Capture the cell that displays the provided text and extract its [X, Y] central coordinate. 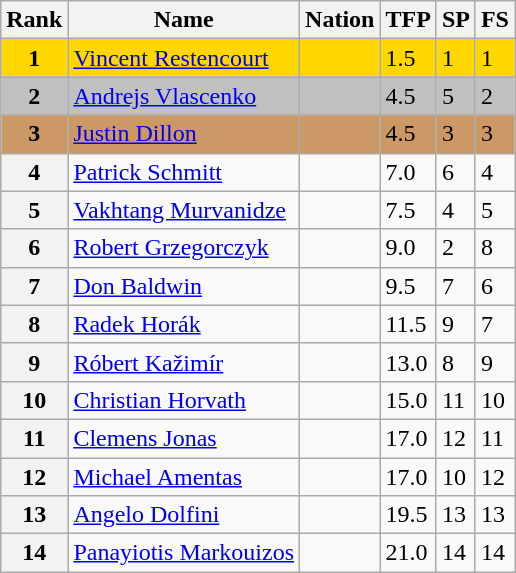
Christian Horvath [184, 400]
7.5 [408, 210]
7.0 [408, 172]
SP [456, 20]
Robert Grzegorczyk [184, 248]
Vincent Restencourt [184, 58]
21.0 [408, 553]
Rank [34, 20]
Vakhtang Murvanidze [184, 210]
15.0 [408, 400]
11.5 [408, 324]
19.5 [408, 515]
Patrick Schmitt [184, 172]
Angelo Dolfini [184, 515]
Radek Horák [184, 324]
Panayiotis Markouizos [184, 553]
Andrejs Vlascenko [184, 96]
Róbert Kažimír [184, 362]
Nation [340, 20]
Clemens Jonas [184, 438]
Name [184, 20]
1.5 [408, 58]
TFP [408, 20]
Justin Dillon [184, 134]
FS [494, 20]
9.5 [408, 286]
Don Baldwin [184, 286]
13.0 [408, 362]
9.0 [408, 248]
Michael Amentas [184, 477]
